Determine the [X, Y] coordinate at the center of the cell enclosing the given text.  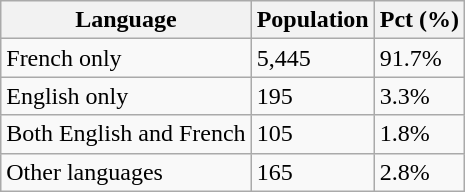
1.8% [419, 134]
105 [312, 134]
Other languages [126, 172]
3.3% [419, 96]
English only [126, 96]
5,445 [312, 58]
French only [126, 58]
Both English and French [126, 134]
195 [312, 96]
Population [312, 20]
2.8% [419, 172]
Pct (%) [419, 20]
165 [312, 172]
Language [126, 20]
91.7% [419, 58]
